Find where the given text appears and provide that cell's center as [X, Y] coordinate. 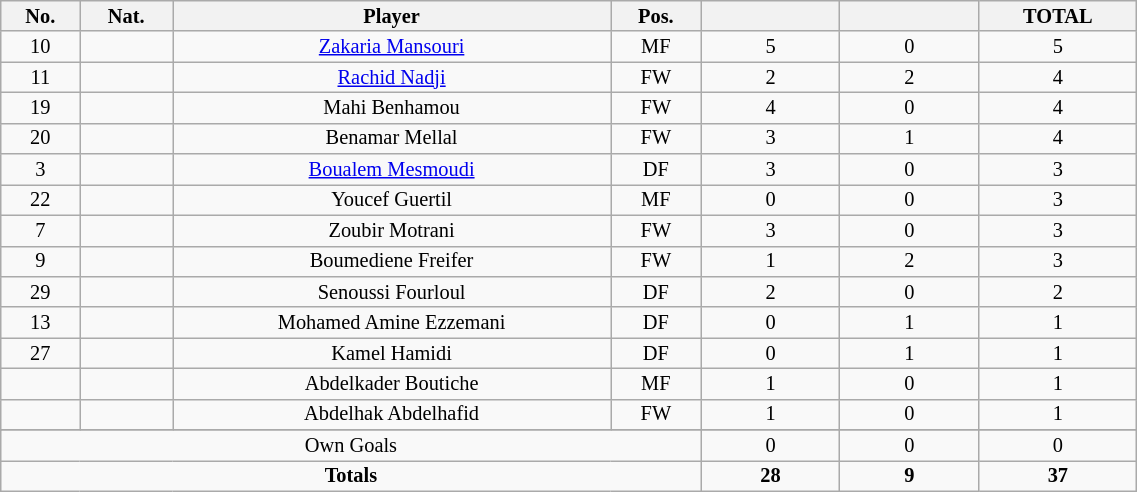
Own Goals [351, 446]
Benamar Mellal [392, 138]
Mohamed Amine Ezzemani [392, 322]
Rachid Nadji [392, 78]
Nat. [126, 16]
Senoussi Fourloul [392, 292]
10 [40, 46]
13 [40, 322]
Kamel Hamidi [392, 354]
19 [40, 108]
Boumediene Freifer [392, 262]
27 [40, 354]
Player [392, 16]
Zoubir Motrani [392, 230]
Youcef Guertil [392, 200]
TOTAL [1058, 16]
Pos. [656, 16]
Totals [351, 476]
Mahi Benhamou [392, 108]
Abdelkader Boutiche [392, 384]
37 [1058, 476]
Abdelhak Abdelhafid [392, 414]
22 [40, 200]
29 [40, 292]
Zakaria Mansouri [392, 46]
Boualem Mesmoudi [392, 170]
7 [40, 230]
11 [40, 78]
No. [40, 16]
20 [40, 138]
28 [770, 476]
